Search for the cell housing the specified text and yield its [X, Y] center coordinate. 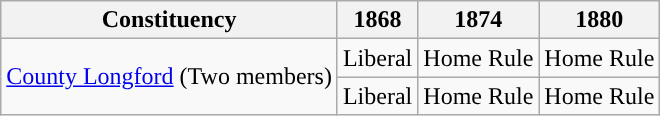
1868 [377, 20]
1880 [600, 20]
1874 [478, 20]
County Longford (Two members) [170, 77]
Constituency [170, 20]
